Identify which cell holds the provided text, then report its [x, y] central coordinate. 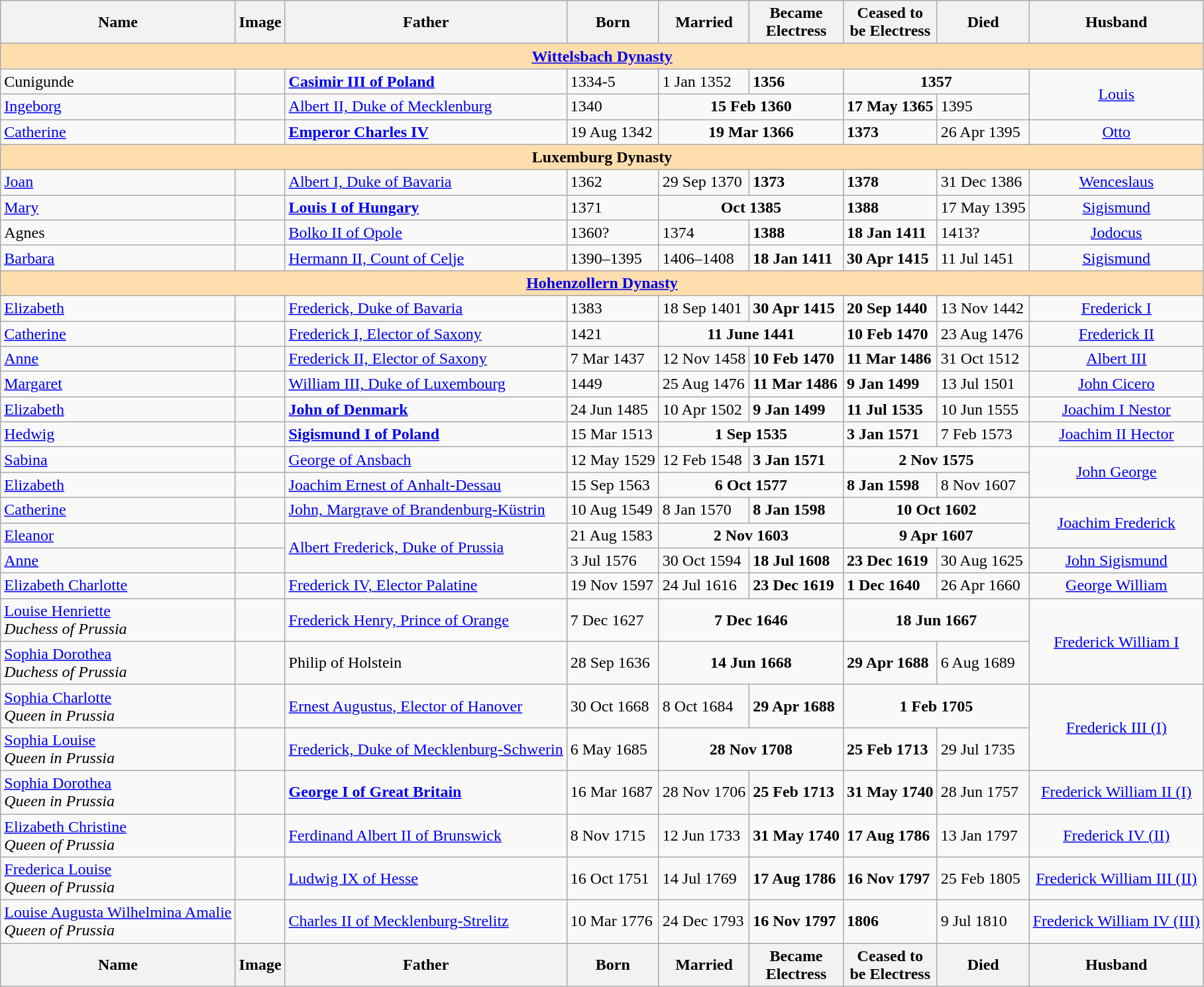
26 Apr 1395 [983, 132]
30 Oct 1594 [704, 560]
Frederick Henry, Prince of Orange [425, 620]
18 Sep 1401 [704, 308]
1378 [890, 182]
1413? [983, 233]
Louis [1116, 94]
Sophia CharlotteQueen in Prussia [118, 706]
16 Oct 1751 [612, 878]
28 Nov 1706 [704, 792]
Cunigunde [118, 81]
6 May 1685 [612, 749]
15 Feb 1360 [751, 107]
23 Aug 1476 [983, 333]
Joachim Frederick [1116, 523]
Louise Augusta Wilhelmina AmalieQueen of Prussia [118, 922]
24 Jul 1616 [704, 586]
1374 [704, 233]
9 Apr 1607 [936, 535]
Wenceslaus [1116, 182]
Albert I, Duke of Bavaria [425, 182]
7 Feb 1573 [983, 435]
Frederick, Duke of Bavaria [425, 308]
24 Jun 1485 [612, 409]
Frederick IV, Elector Palatine [425, 586]
21 Aug 1583 [612, 535]
18 Jun 1667 [936, 620]
Ingeborg [118, 107]
1406–1408 [704, 258]
25 Aug 1476 [704, 384]
1806 [890, 922]
8 Nov 1715 [612, 835]
Frederick William III (II) [1116, 878]
17 May 1365 [890, 107]
13 Jul 1501 [983, 384]
7 Dec 1646 [751, 620]
10 Oct 1602 [936, 510]
12 May 1529 [612, 460]
Mary [118, 207]
Eleanor [118, 535]
Otto [1116, 132]
1395 [983, 107]
6 Oct 1577 [751, 485]
1362 [612, 182]
8 Nov 1607 [983, 485]
1357 [936, 81]
George William [1116, 586]
Sophia DorotheaQueen in Prussia [118, 792]
1356 [796, 81]
29 Sep 1370 [704, 182]
Frederick IV (II) [1116, 835]
Casimir III of Poland [425, 81]
Frederick II [1116, 333]
Barbara [118, 258]
14 Jun 1668 [751, 662]
Bolko II of Opole [425, 233]
Sophia DorotheaDuchess of Prussia [118, 662]
Elizabeth Charlotte [118, 586]
1 Jan 1352 [704, 81]
10 Aug 1549 [612, 510]
14 Jul 1769 [704, 878]
10 Jun 1555 [983, 409]
Ferdinand Albert II of Brunswick [425, 835]
Frederick, Duke of Mecklenburg-Schwerin [425, 749]
1421 [612, 333]
19 Nov 1597 [612, 586]
1334-5 [612, 81]
Louise HenrietteDuchess of Prussia [118, 620]
Frederick William II (I) [1116, 792]
26 Apr 1660 [983, 586]
Ludwig IX of Hesse [425, 878]
31 Dec 1386 [983, 182]
30 Oct 1668 [612, 706]
19 Mar 1366 [751, 132]
10 Mar 1776 [612, 922]
Joachim Ernest of Anhalt-Dessau [425, 485]
11 Jul 1535 [890, 409]
12 Feb 1548 [704, 460]
30 Aug 1625 [983, 560]
William III, Duke of Luxembourg [425, 384]
1449 [612, 384]
19 Aug 1342 [612, 132]
Hohenzollern Dynasty [602, 283]
17 May 1395 [983, 207]
1 Dec 1640 [890, 586]
John George [1116, 472]
9 Jul 1810 [983, 922]
28 Jun 1757 [983, 792]
16 Mar 1687 [612, 792]
24 Dec 1793 [704, 922]
1 Sep 1535 [751, 435]
12 Nov 1458 [704, 359]
15 Sep 1563 [612, 485]
10 Apr 1502 [704, 409]
20 Sep 1440 [890, 308]
Sigismund I of Poland [425, 435]
John, Margrave of Brandenburg-Küstrin [425, 510]
2 Nov 1575 [936, 460]
Joachim I Nestor [1116, 409]
25 Feb 1805 [983, 878]
1360? [612, 233]
Luxemburg Dynasty [602, 157]
7 Mar 1437 [612, 359]
28 Sep 1636 [612, 662]
1340 [612, 107]
7 Dec 1627 [612, 620]
15 Mar 1513 [612, 435]
13 Nov 1442 [983, 308]
1371 [612, 207]
12 Jun 1733 [704, 835]
11 June 1441 [751, 333]
Albert Frederick, Duke of Prussia [425, 548]
Louis I of Hungary [425, 207]
1390–1395 [612, 258]
28 Nov 1708 [751, 749]
Frederica LouiseQueen of Prussia [118, 878]
Hermann II, Count of Celje [425, 258]
6 Aug 1689 [983, 662]
Frederick II, Elector of Saxony [425, 359]
Frederick I, Elector of Saxony [425, 333]
Oct 1385 [751, 207]
John Cicero [1116, 384]
Joan [118, 182]
8 Jan 1570 [704, 510]
Wittelsbach Dynasty [602, 56]
John Sigismund [1116, 560]
Hedwig [118, 435]
Ernest Augustus, Elector of Hanover [425, 706]
Emperor Charles IV [425, 132]
George I of Great Britain [425, 792]
Elizabeth ChristineQueen of Prussia [118, 835]
Frederick I [1116, 308]
3 Jul 1576 [612, 560]
1 Feb 1705 [936, 706]
Jodocus [1116, 233]
Charles II of Mecklenburg-Strelitz [425, 922]
18 Jul 1608 [796, 560]
Joachim II Hector [1116, 435]
Sophia LouiseQueen in Prussia [118, 749]
Philip of Holstein [425, 662]
8 Oct 1684 [704, 706]
Frederick William IV (III) [1116, 922]
Frederick William I [1116, 641]
Albert III [1116, 359]
11 Jul 1451 [983, 258]
John of Denmark [425, 409]
Albert II, Duke of Mecklenburg [425, 107]
29 Jul 1735 [983, 749]
Margaret [118, 384]
13 Jan 1797 [983, 835]
Frederick III (I) [1116, 727]
George of Ansbach [425, 460]
1383 [612, 308]
Sabina [118, 460]
Agnes [118, 233]
31 Oct 1512 [983, 359]
2 Nov 1603 [751, 535]
